Return the (X, Y) coordinate for the center point of the cell that contains the specified text.  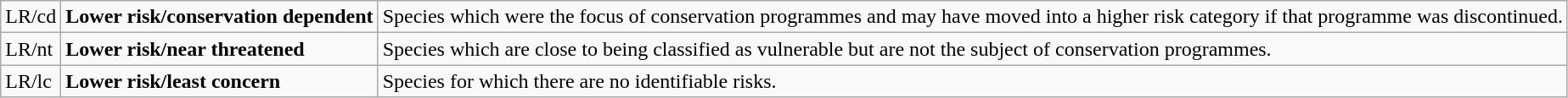
LR/cd (31, 17)
Lower risk/least concern (219, 81)
Species which were the focus of conservation programmes and may have moved into a higher risk category if that programme was discontinued. (973, 17)
Species which are close to being classified as vulnerable but are not the subject of conservation programmes. (973, 49)
LR/nt (31, 49)
Species for which there are no identifiable risks. (973, 81)
Lower risk/near threatened (219, 49)
Lower risk/conservation dependent (219, 17)
LR/lc (31, 81)
